Determine the (x, y) coordinate at the center of the cell enclosing the given text.  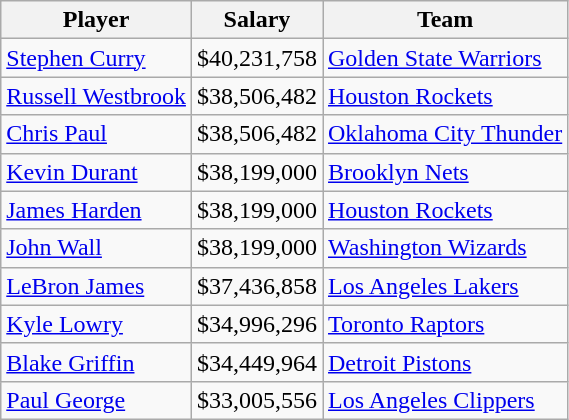
Salary (256, 20)
Toronto Raptors (444, 324)
$40,231,758 (256, 58)
$34,996,296 (256, 324)
Kyle Lowry (96, 324)
Stephen Curry (96, 58)
James Harden (96, 210)
Los Angeles Clippers (444, 400)
LeBron James (96, 286)
Chris Paul (96, 134)
Paul George (96, 400)
Brooklyn Nets (444, 172)
Golden State Warriors (444, 58)
Blake Griffin (96, 362)
Washington Wizards (444, 248)
Los Angeles Lakers (444, 286)
Oklahoma City Thunder (444, 134)
$34,449,964 (256, 362)
Kevin Durant (96, 172)
Team (444, 20)
Russell Westbrook (96, 96)
Detroit Pistons (444, 362)
John Wall (96, 248)
$33,005,556 (256, 400)
Player (96, 20)
$37,436,858 (256, 286)
